From the cell containing the given text, extract its center point as (X, Y) coordinate. 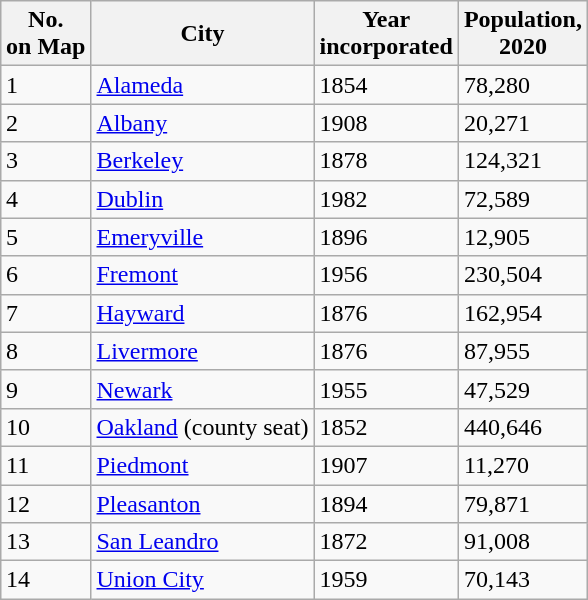
1854 (386, 85)
7 (46, 313)
Berkeley (202, 161)
1982 (386, 199)
8 (46, 351)
Alameda (202, 85)
No. on Map (46, 34)
47,529 (522, 389)
Year incorporated (386, 34)
Population, 2020 (522, 34)
70,143 (522, 580)
3 (46, 161)
1896 (386, 237)
72,589 (522, 199)
11 (46, 465)
1908 (386, 123)
Fremont (202, 275)
5 (46, 237)
162,954 (522, 313)
Livermore (202, 351)
78,280 (522, 85)
Union City (202, 580)
9 (46, 389)
1872 (386, 542)
1955 (386, 389)
1907 (386, 465)
1878 (386, 161)
Albany (202, 123)
4 (46, 199)
2 (46, 123)
1 (46, 85)
14 (46, 580)
City (202, 34)
87,955 (522, 351)
1959 (386, 580)
San Leandro (202, 542)
Newark (202, 389)
79,871 (522, 503)
6 (46, 275)
230,504 (522, 275)
91,008 (522, 542)
12 (46, 503)
1852 (386, 427)
12,905 (522, 237)
20,271 (522, 123)
440,646 (522, 427)
Pleasanton (202, 503)
Piedmont (202, 465)
Dublin (202, 199)
1956 (386, 275)
11,270 (522, 465)
124,321 (522, 161)
Oakland (county seat) (202, 427)
Emeryville (202, 237)
Hayward (202, 313)
13 (46, 542)
1894 (386, 503)
10 (46, 427)
